Return (X, Y) of the center of cell containing provided text 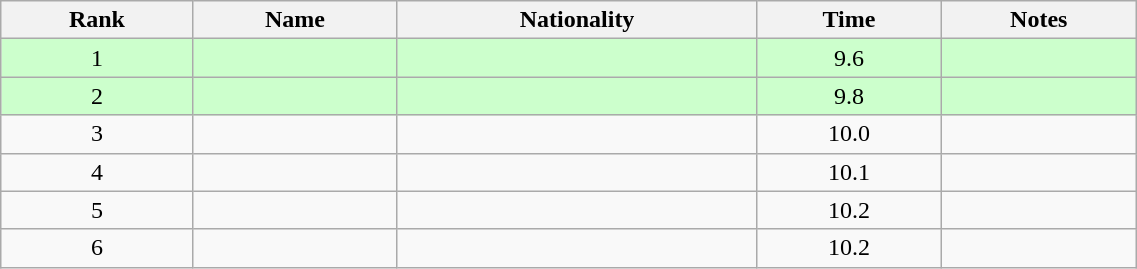
9.8 (848, 96)
2 (97, 96)
9.6 (848, 58)
1 (97, 58)
5 (97, 210)
Time (848, 20)
4 (97, 172)
6 (97, 248)
Rank (97, 20)
3 (97, 134)
Nationality (578, 20)
Notes (1039, 20)
Name (295, 20)
10.0 (848, 134)
10.1 (848, 172)
